Search for the cell housing the specified text and yield its [X, Y] center coordinate. 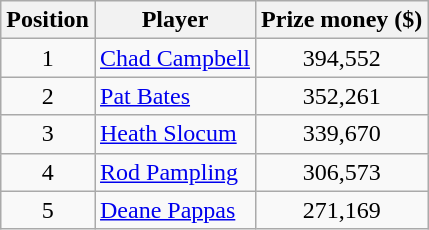
306,573 [342, 172]
1 [48, 58]
5 [48, 210]
2 [48, 96]
352,261 [342, 96]
Deane Pappas [174, 210]
394,552 [342, 58]
Heath Slocum [174, 134]
Player [174, 20]
Position [48, 20]
4 [48, 172]
271,169 [342, 210]
Rod Pampling [174, 172]
Chad Campbell [174, 58]
3 [48, 134]
Prize money ($) [342, 20]
Pat Bates [174, 96]
339,670 [342, 134]
